Scan for the cell matching the given text and deliver its (x, y) coordinate at center. 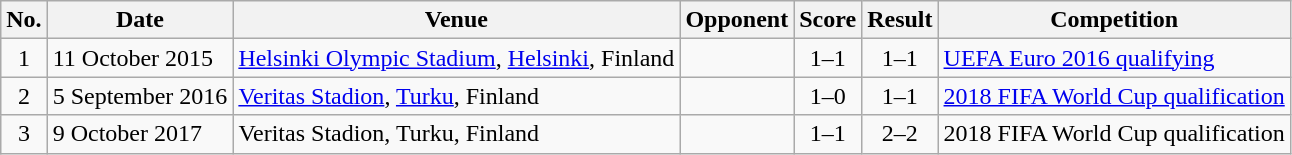
No. (24, 20)
Opponent (737, 20)
9 October 2017 (140, 134)
1–0 (828, 96)
2–2 (900, 134)
5 September 2016 (140, 96)
Score (828, 20)
1 (24, 58)
3 (24, 134)
Helsinki Olympic Stadium, Helsinki, Finland (456, 58)
2 (24, 96)
11 October 2015 (140, 58)
Venue (456, 20)
Result (900, 20)
Date (140, 20)
UEFA Euro 2016 qualifying (1114, 58)
Competition (1114, 20)
